Determine the (X, Y) coordinate at the center of the cell enclosing the given text.  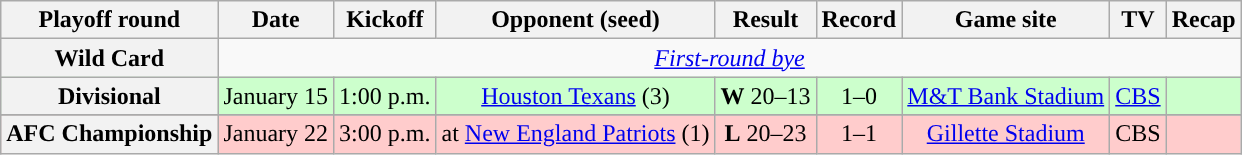
W 20–13 (766, 96)
Result (766, 20)
AFC Championship (110, 134)
1:00 p.m. (385, 96)
Game site (1006, 20)
Recap (1204, 20)
L 20–23 (766, 134)
Wild Card (110, 58)
1–1 (859, 134)
First-round bye (730, 58)
M&T Bank Stadium (1006, 96)
at New England Patriots (1) (576, 134)
January 15 (276, 96)
3:00 p.m. (385, 134)
TV (1138, 20)
Gillette Stadium (1006, 134)
Houston Texans (3) (576, 96)
Divisional (110, 96)
Playoff round (110, 20)
Date (276, 20)
Opponent (seed) (576, 20)
Record (859, 20)
Kickoff (385, 20)
1–0 (859, 96)
January 22 (276, 134)
